Identify which cell holds the provided text, then report its (x, y) central coordinate. 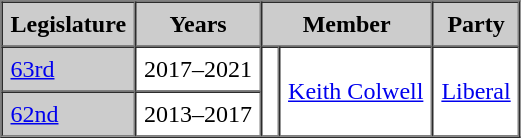
2013–2017 (198, 114)
Keith Colwell (356, 91)
Member (346, 24)
2017–2021 (198, 68)
Party (476, 24)
62nd (69, 114)
63rd (69, 68)
Years (198, 24)
Liberal (476, 91)
Legislature (69, 24)
